Return the (X, Y) coordinate for the center point of the cell that contains the specified text.  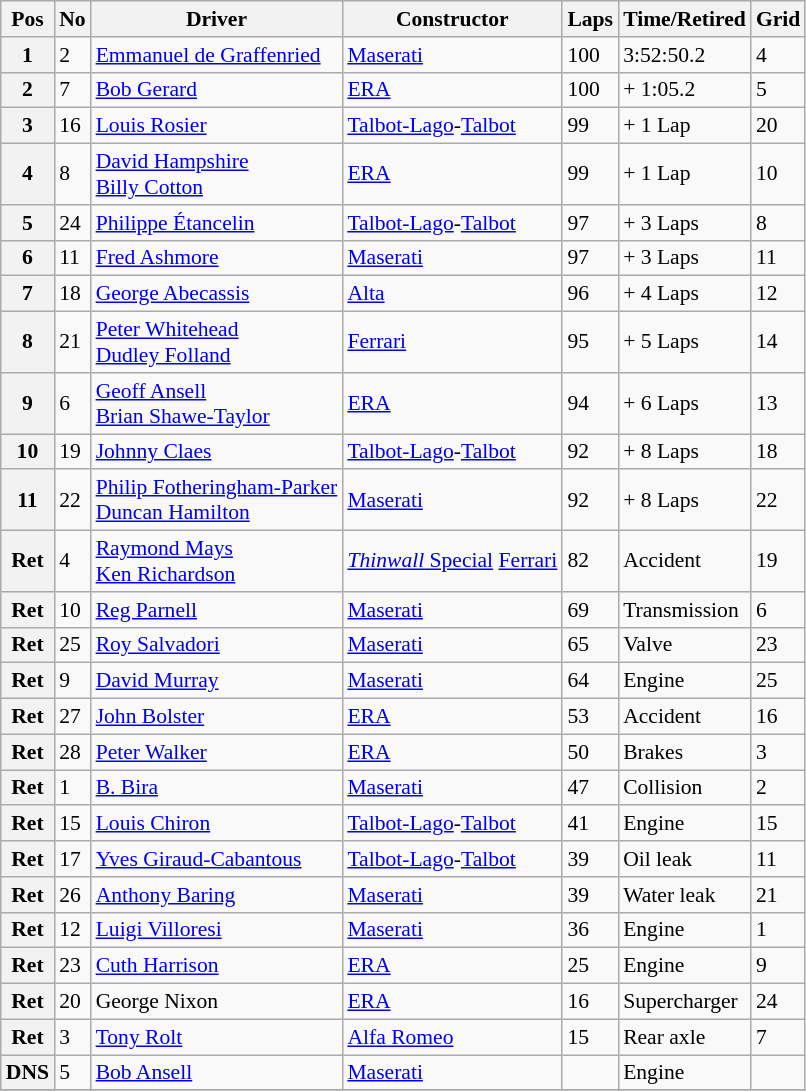
Anthony Baring (217, 895)
96 (590, 294)
Peter Whitehead Dudley Folland (217, 342)
Tony Rolt (217, 1037)
+ 5 Laps (684, 342)
14 (778, 342)
Peter Walker (217, 752)
George Abecassis (217, 294)
Cuth Harrison (217, 966)
Fred Ashmore (217, 258)
50 (590, 752)
64 (590, 681)
+ 6 Laps (684, 404)
36 (590, 930)
+ 1:05.2 (684, 90)
Driver (217, 19)
Oil leak (684, 859)
82 (590, 562)
Valve (684, 645)
13 (778, 404)
DNS (28, 1073)
Louis Chiron (217, 824)
28 (72, 752)
Bob Ansell (217, 1073)
B. Bira (217, 788)
Yves Giraud-Cabantous (217, 859)
Pos (28, 19)
41 (590, 824)
65 (590, 645)
Alfa Romeo (452, 1037)
George Nixon (217, 1002)
David Murray (217, 681)
Alta (452, 294)
Philip Fotheringham-Parker Duncan Hamilton (217, 500)
Raymond Mays Ken Richardson (217, 562)
Reg Parnell (217, 610)
3:52:50.2 (684, 55)
+ 4 Laps (684, 294)
Brakes (684, 752)
Grid (778, 19)
69 (590, 610)
53 (590, 717)
No (72, 19)
Roy Salvadori (217, 645)
27 (72, 717)
Supercharger (684, 1002)
John Bolster (217, 717)
Luigi Villoresi (217, 930)
Philippe Étancelin (217, 223)
26 (72, 895)
Collision (684, 788)
94 (590, 404)
Johnny Claes (217, 452)
Transmission (684, 610)
Thinwall Special Ferrari (452, 562)
Bob Gerard (217, 90)
Louis Rosier (217, 126)
Rear axle (684, 1037)
Constructor (452, 19)
Time/Retired (684, 19)
Laps (590, 19)
David Hampshire Billy Cotton (217, 174)
Emmanuel de Graffenried (217, 55)
47 (590, 788)
Water leak (684, 895)
Geoff Ansell Brian Shawe-Taylor (217, 404)
Ferrari (452, 342)
17 (72, 859)
95 (590, 342)
